Detect which cell encompasses the target text, then output its [X, Y] center coordinate. 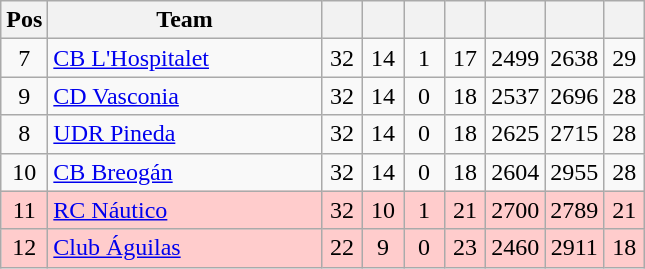
2537 [516, 96]
12 [24, 248]
CD Vasconia [185, 96]
Team [185, 20]
22 [342, 248]
Club Águilas [185, 248]
2911 [574, 248]
23 [466, 248]
2700 [516, 210]
2499 [516, 58]
UDR Pineda [185, 134]
CB Breogán [185, 172]
2638 [574, 58]
2789 [574, 210]
RC Náutico [185, 210]
2604 [516, 172]
CB L'Hospitalet [185, 58]
11 [24, 210]
7 [24, 58]
Pos [24, 20]
2625 [516, 134]
2715 [574, 134]
2955 [574, 172]
29 [624, 58]
17 [466, 58]
8 [24, 134]
2460 [516, 248]
2696 [574, 96]
